Search for the cell housing the specified text and yield its [X, Y] center coordinate. 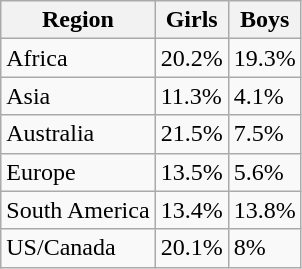
Region [78, 20]
8% [264, 248]
20.2% [192, 58]
US/Canada [78, 248]
Europe [78, 172]
19.3% [264, 58]
13.8% [264, 210]
20.1% [192, 248]
13.4% [192, 210]
4.1% [264, 96]
South America [78, 210]
Asia [78, 96]
Australia [78, 134]
5.6% [264, 172]
Boys [264, 20]
21.5% [192, 134]
13.5% [192, 172]
Girls [192, 20]
7.5% [264, 134]
11.3% [192, 96]
Africa [78, 58]
